For the text-containing cell, return its midpoint in [X, Y] coordinate format. 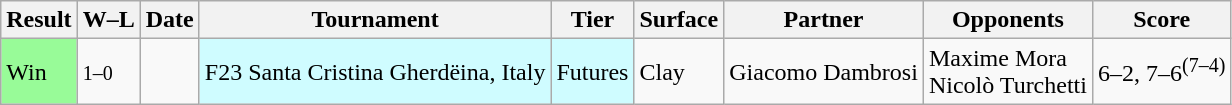
1–0 [108, 72]
Futures [592, 72]
Result [39, 20]
Partner [824, 20]
Win [39, 72]
Clay [679, 72]
W–L [108, 20]
Giacomo Dambrosi [824, 72]
Date [170, 20]
Opponents [1008, 20]
Tier [592, 20]
Tournament [375, 20]
Surface [679, 20]
6–2, 7–6(7–4) [1161, 72]
Score [1161, 20]
F23 Santa Cristina Gherdëina, Italy [375, 72]
Maxime Mora Nicolò Turchetti [1008, 72]
